Output the (X, Y) coordinate of the center of the cell containing the given text.  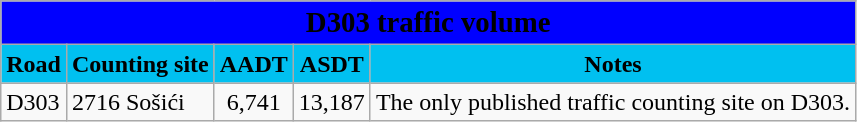
The only published traffic counting site on D303. (612, 102)
6,741 (254, 102)
13,187 (332, 102)
AADT (254, 64)
D303 (34, 102)
ASDT (332, 64)
D303 traffic volume (428, 23)
2716 Sošići (140, 102)
Road (34, 64)
Counting site (140, 64)
Notes (612, 64)
